Search for the cell housing the specified text and yield its [X, Y] center coordinate. 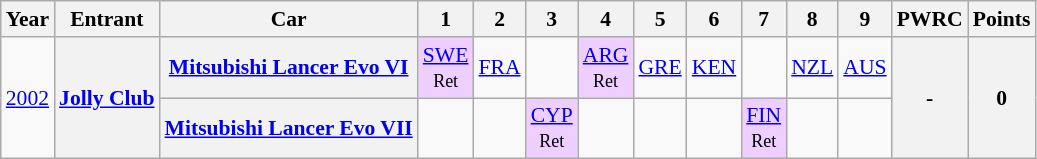
NZL [812, 68]
Mitsubishi Lancer Evo VII [289, 128]
8 [812, 19]
Year [28, 19]
KEN [714, 68]
Mitsubishi Lancer Evo VI [289, 68]
6 [714, 19]
2002 [28, 98]
0 [1002, 98]
ARGRet [606, 68]
FRA [499, 68]
4 [606, 19]
3 [552, 19]
AUS [864, 68]
2 [499, 19]
PWRC [930, 19]
FINRet [764, 128]
CYPRet [552, 128]
5 [660, 19]
7 [764, 19]
Jolly Club [106, 98]
SWERet [446, 68]
Entrant [106, 19]
GRE [660, 68]
1 [446, 19]
Car [289, 19]
9 [864, 19]
- [930, 98]
Points [1002, 19]
